Search for the cell housing the specified text and yield its (X, Y) center coordinate. 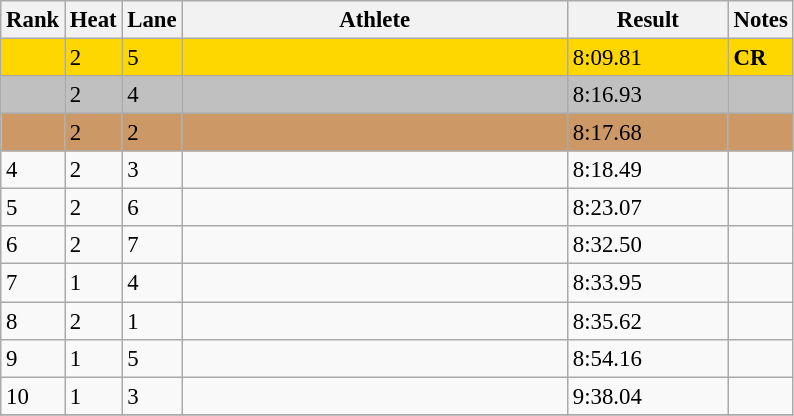
Notes (760, 20)
8 (33, 321)
8:23.07 (648, 208)
8:35.62 (648, 321)
10 (33, 396)
Athlete (375, 20)
8:09.81 (648, 58)
9:38.04 (648, 396)
8:54.16 (648, 358)
9 (33, 358)
Lane (152, 20)
Heat (94, 20)
Rank (33, 20)
CR (760, 58)
Result (648, 20)
8:33.95 (648, 283)
8:18.49 (648, 170)
8:32.50 (648, 245)
8:17.68 (648, 133)
8:16.93 (648, 95)
